Scan for the cell matching the given text and deliver its (x, y) coordinate at center. 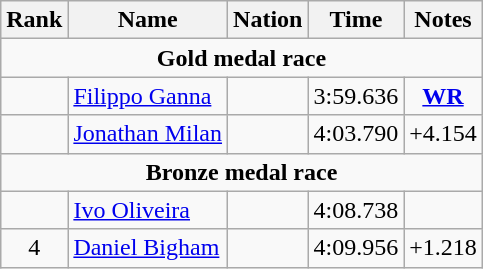
4:03.790 (356, 134)
+4.154 (444, 134)
WR (444, 96)
4:08.738 (356, 210)
+1.218 (444, 248)
Time (356, 20)
4 (34, 248)
Gold medal race (242, 58)
4:09.956 (356, 248)
3:59.636 (356, 96)
Nation (268, 20)
Rank (34, 20)
Filippo Ganna (148, 96)
Name (148, 20)
Jonathan Milan (148, 134)
Notes (444, 20)
Daniel Bigham (148, 248)
Ivo Oliveira (148, 210)
Bronze medal race (242, 172)
